From the cell containing the given text, extract its center point as (x, y) coordinate. 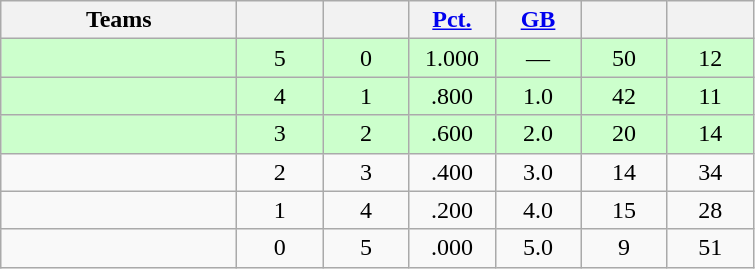
.400 (452, 172)
1.0 (538, 96)
.600 (452, 134)
51 (710, 248)
2.0 (538, 134)
34 (710, 172)
42 (624, 96)
Pct. (452, 20)
3.0 (538, 172)
4.0 (538, 210)
1.000 (452, 58)
28 (710, 210)
9 (624, 248)
5.0 (538, 248)
.200 (452, 210)
11 (710, 96)
.000 (452, 248)
12 (710, 58)
.800 (452, 96)
50 (624, 58)
20 (624, 134)
Teams (119, 20)
GB (538, 20)
15 (624, 210)
— (538, 58)
